Capture the cell that displays the provided text and extract its (X, Y) central coordinate. 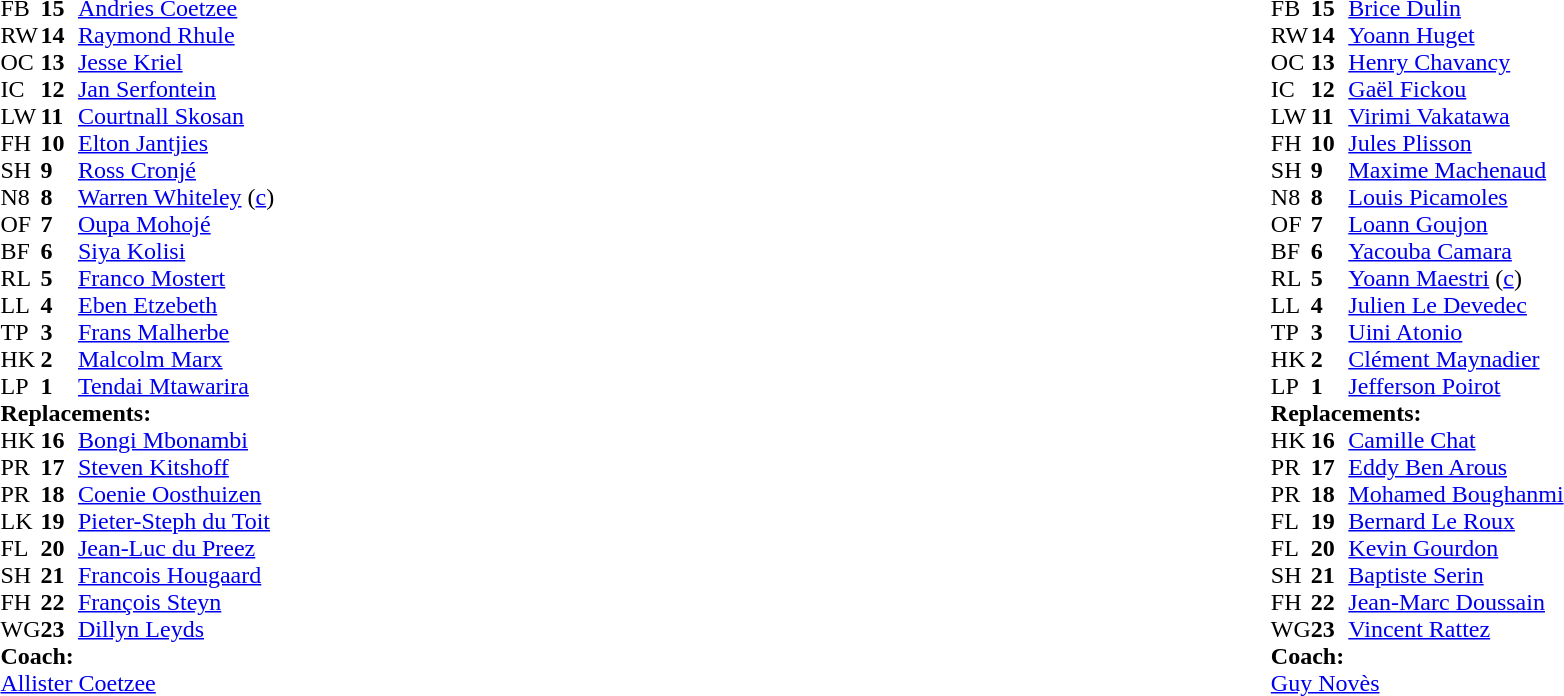
Frans Malherbe (176, 332)
Malcolm Marx (176, 360)
Louis Picamoles (1456, 198)
Coenie Oosthuizen (176, 494)
Jean-Marc Doussain (1456, 602)
Bongi Mbonambi (176, 440)
Yacouba Camara (1456, 252)
Yoann Huget (1456, 36)
Oupa Mohojé (176, 224)
Clément Maynadier (1456, 360)
Henry Chavancy (1456, 62)
Warren Whiteley (c) (176, 198)
Mohamed Boughanmi (1456, 494)
Maxime Machenaud (1456, 170)
Tendai Mtawarira (176, 386)
Eben Etzebeth (176, 306)
Julien Le Devedec (1456, 306)
Kevin Gourdon (1456, 548)
Jean-Luc du Preez (176, 548)
Virimi Vakatawa (1456, 116)
Loann Goujon (1456, 224)
Eddy Ben Arous (1456, 468)
Gaël Fickou (1456, 90)
Jan Serfontein (176, 90)
Ross Cronjé (176, 170)
Siya Kolisi (176, 252)
Steven Kitshoff (176, 468)
Francois Hougaard (176, 576)
Raymond Rhule (176, 36)
Camille Chat (1456, 440)
Vincent Rattez (1456, 630)
Elton Jantjies (176, 144)
Dillyn Leyds (176, 630)
Yoann Maestri (c) (1456, 278)
Uini Atonio (1456, 332)
Franco Mostert (176, 278)
François Steyn (176, 602)
Pieter-Steph du Toit (176, 522)
Jules Plisson (1456, 144)
Jefferson Poirot (1456, 386)
Bernard Le Roux (1456, 522)
Baptiste Serin (1456, 576)
LK (20, 522)
Jesse Kriel (176, 62)
Courtnall Skosan (176, 116)
